Output the (x, y) coordinate of the center of the cell containing the given text.  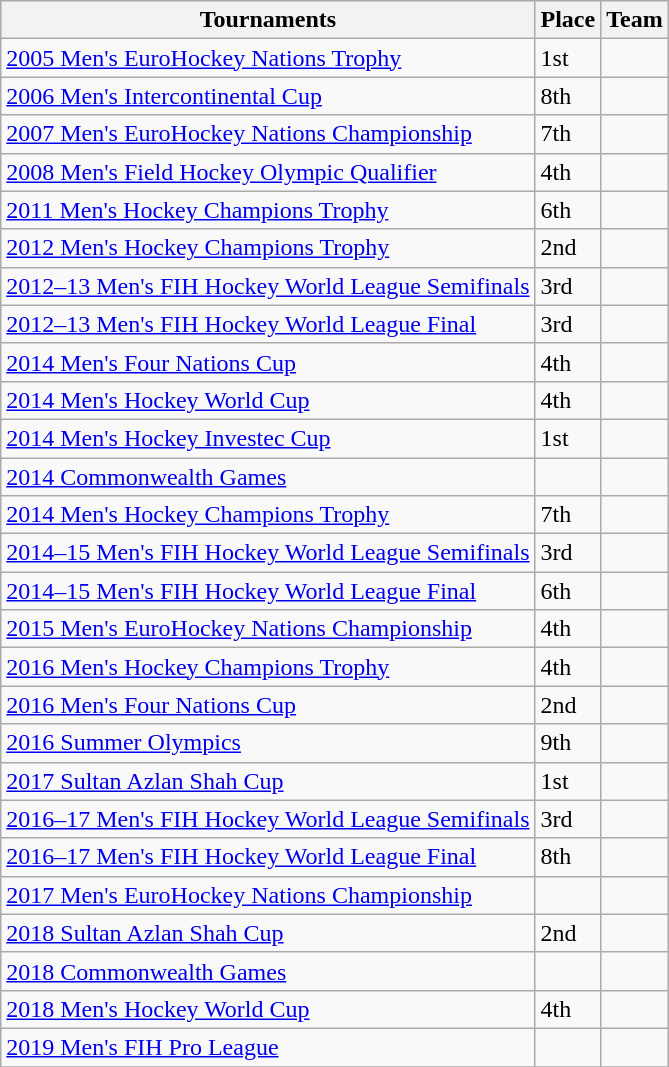
2016–17 Men's FIH Hockey World League Final (268, 857)
2014 Men's Hockey Champions Trophy (268, 515)
Team (635, 20)
2017 Sultan Azlan Shah Cup (268, 781)
9th (568, 743)
2007 Men's EuroHockey Nations Championship (268, 134)
Place (568, 20)
2014–15 Men's FIH Hockey World League Semifinals (268, 553)
Tournaments (268, 20)
2014 Men's Four Nations Cup (268, 362)
2018 Commonwealth Games (268, 971)
2018 Sultan Azlan Shah Cup (268, 933)
2011 Men's Hockey Champions Trophy (268, 210)
2014 Men's Hockey World Cup (268, 400)
2015 Men's EuroHockey Nations Championship (268, 629)
2012–13 Men's FIH Hockey World League Semifinals (268, 286)
2016 Summer Olympics (268, 743)
2014–15 Men's FIH Hockey World League Final (268, 591)
2012 Men's Hockey Champions Trophy (268, 248)
2006 Men's Intercontinental Cup (268, 96)
2014 Commonwealth Games (268, 477)
2012–13 Men's FIH Hockey World League Final (268, 324)
2005 Men's EuroHockey Nations Trophy (268, 58)
2008 Men's Field Hockey Olympic Qualifier (268, 172)
2014 Men's Hockey Investec Cup (268, 438)
2016–17 Men's FIH Hockey World League Semifinals (268, 819)
2017 Men's EuroHockey Nations Championship (268, 895)
2018 Men's Hockey World Cup (268, 1009)
2016 Men's Hockey Champions Trophy (268, 667)
2016 Men's Four Nations Cup (268, 705)
2019 Men's FIH Pro League (268, 1047)
